Pinpoint the cell where the given text exists, returning its [x, y] midpoint coordinate. 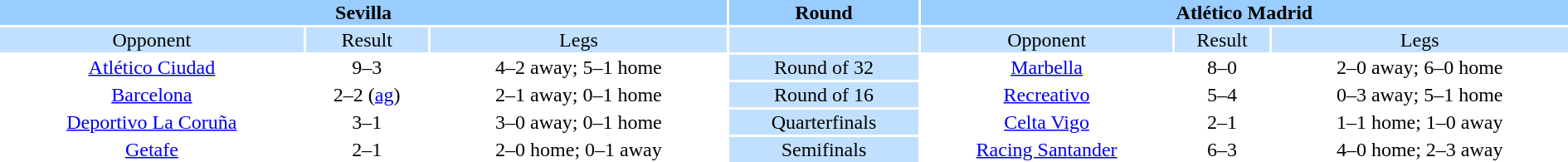
Round of 32 [824, 67]
Semifinals [824, 150]
5–4 [1221, 95]
4–0 home; 2–3 away [1419, 150]
1–1 home; 1–0 away [1419, 122]
Marbella [1047, 67]
Deportivo La Coruña [152, 122]
Atlético Madrid [1244, 12]
2–2 (ag) [367, 95]
0–3 away; 5–1 home [1419, 95]
Barcelona [152, 95]
Round [824, 12]
Racing Santander [1047, 150]
Round of 16 [824, 95]
4–2 away; 5–1 home [579, 67]
Quarterfinals [824, 122]
Recreativo [1047, 95]
Atlético Ciudad [152, 67]
Getafe [152, 150]
2–0 home; 0–1 away [579, 150]
Celta Vigo [1047, 122]
2–0 away; 6–0 home [1419, 67]
3–0 away; 0–1 home [579, 122]
2–1 away; 0–1 home [579, 95]
6–3 [1221, 150]
Sevilla [363, 12]
8–0 [1221, 67]
3–1 [367, 122]
9–3 [367, 67]
